Identify which cell holds the provided text, then report its [x, y] central coordinate. 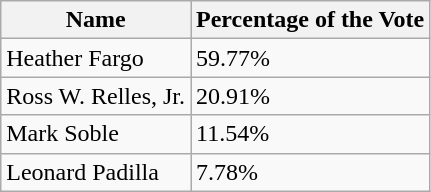
11.54% [310, 134]
Leonard Padilla [96, 172]
20.91% [310, 96]
7.78% [310, 172]
Mark Soble [96, 134]
Heather Fargo [96, 58]
Name [96, 20]
Ross W. Relles, Jr. [96, 96]
Percentage of the Vote [310, 20]
59.77% [310, 58]
